For the text-containing cell, return its midpoint in [X, Y] coordinate format. 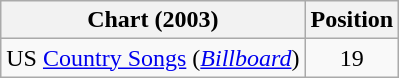
19 [352, 58]
Position [352, 20]
US Country Songs (Billboard) [153, 58]
Chart (2003) [153, 20]
